Return [x, y] of the center of cell containing provided text 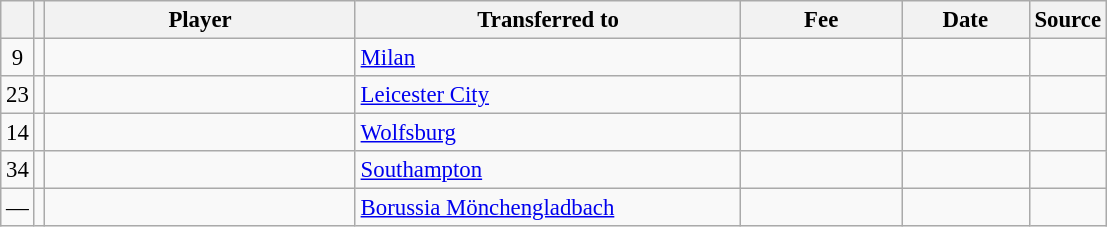
23 [18, 95]
Fee [822, 20]
Player [200, 20]
34 [18, 170]
Transferred to [548, 20]
Wolfsburg [548, 133]
— [18, 208]
Borussia Mönchengladbach [548, 208]
Source [1068, 20]
Date [966, 20]
Milan [548, 58]
Southampton [548, 170]
Leicester City [548, 95]
9 [18, 58]
14 [18, 133]
